Locate the cell with the specified text and output its [x, y] center coordinate. 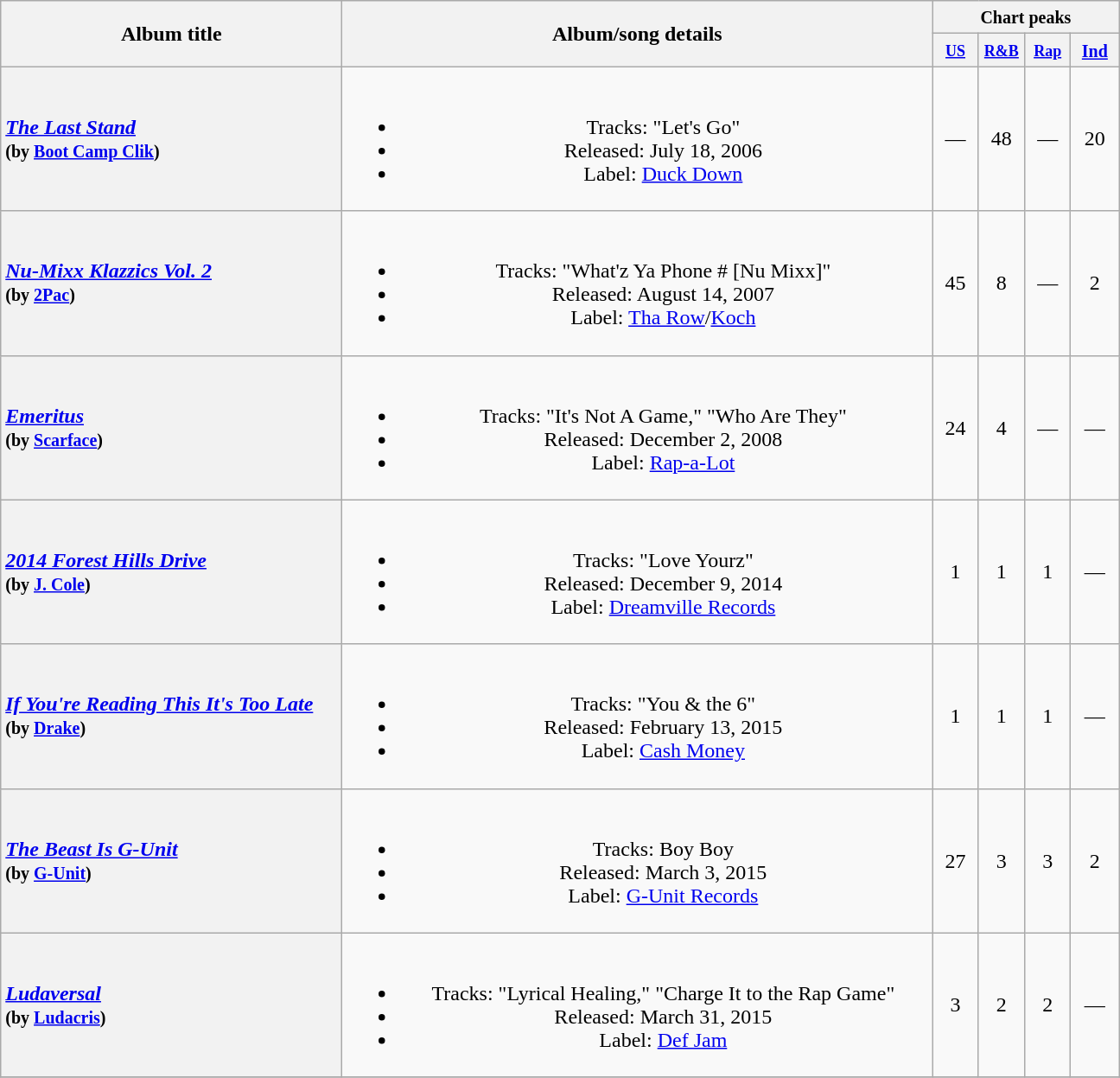
Ludaversal(by Ludacris) [171, 1005]
Tracks: "Love Yourz"Released: December 9, 2014Label: Dreamville Records [638, 572]
Rap [1047, 50]
If You're Reading This It's Too Late(by Drake) [171, 716]
Tracks: "It's Not A Game," "Who Are They"Released: December 2, 2008Label: Rap-a-Lot [638, 427]
The Last Stand(by Boot Camp Clik) [171, 138]
45 [956, 284]
Tracks: "What'z Ya Phone # [Nu Mixx]"Released: August 14, 2007Label: Tha Row/Koch [638, 284]
Tracks: "Lyrical Healing," "Charge It to the Rap Game"Released: March 31, 2015Label: Def Jam [638, 1005]
R&B [1001, 50]
US [956, 50]
Tracks: "Let's Go"Released: July 18, 2006Label: Duck Down [638, 138]
27 [956, 861]
Chart peaks [1026, 17]
2014 Forest Hills Drive(by J. Cole) [171, 572]
Tracks: "You & the 6"Released: February 13, 2015Label: Cash Money [638, 716]
Emeritus(by Scarface) [171, 427]
The Beast Is G-Unit(by G-Unit) [171, 861]
48 [1001, 138]
Ind [1095, 50]
24 [956, 427]
8 [1001, 284]
Nu-Mixx Klazzics Vol. 2(by 2Pac) [171, 284]
Album/song details [638, 34]
4 [1001, 427]
Tracks: Boy BoyReleased: March 3, 2015Label: G-Unit Records [638, 861]
20 [1095, 138]
Album title [171, 34]
